Extract the (x, y) coordinate from the center of the cell holding the provided text.  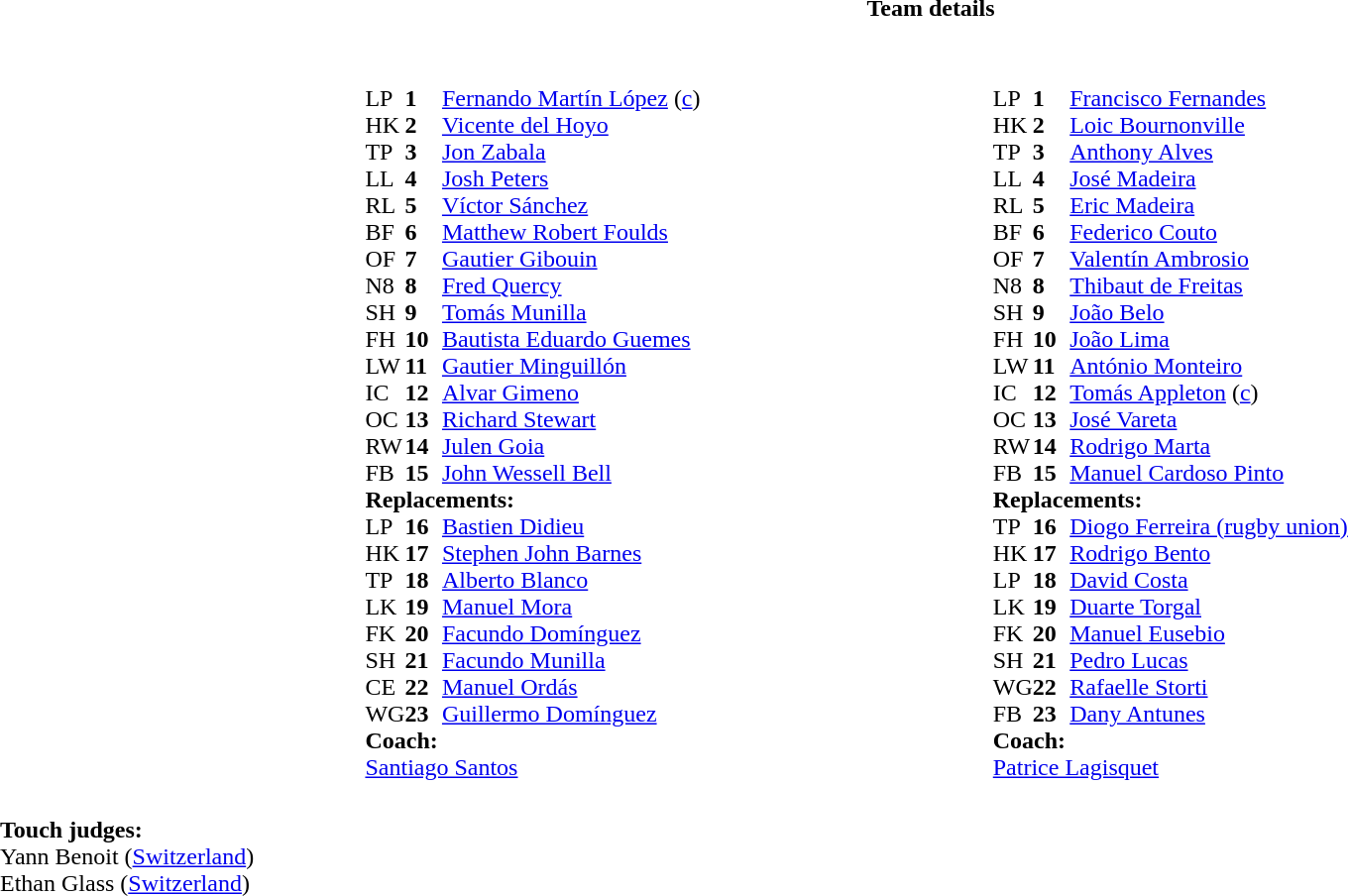
Bautista Eduardo Guemes (571, 339)
Duarte Torgal (1209, 607)
Guillermo Domínguez (571, 714)
Loic Bournonville (1209, 125)
Josh Peters (571, 178)
Diogo Ferreira (rugby union) (1209, 527)
José Madeira (1209, 178)
Alberto Blanco (571, 581)
João Belo (1209, 313)
Richard Stewart (571, 420)
Víctor Sánchez (571, 206)
John Wessell Bell (571, 474)
Anthony Alves (1209, 153)
João Lima (1209, 339)
Thibaut de Freitas (1209, 285)
Manuel Eusebio (1209, 634)
Pedro Lucas (1209, 660)
Manuel Cardoso Pinto (1209, 474)
Federico Couto (1209, 232)
Valentín Ambrosio (1209, 260)
Dany Antunes (1209, 714)
Fernando Martín López (c) (571, 99)
Manuel Ordás (571, 688)
Eric Madeira (1209, 206)
Rodrigo Bento (1209, 553)
Rodrigo Marta (1209, 446)
Santiago Santos (532, 767)
CE (385, 688)
Tomás Munilla (571, 313)
Facundo Munilla (571, 660)
Vicente del Hoyo (571, 125)
Gautier Minguillón (571, 367)
Facundo Domínguez (571, 634)
Fred Quercy (571, 285)
Rafaelle Storti (1209, 688)
António Monteiro (1209, 367)
Matthew Robert Foulds (571, 232)
Alvar Gimeno (571, 392)
Tomás Appleton (c) (1209, 392)
José Vareta (1209, 420)
Patrice Lagisquet (1171, 767)
Bastien Didieu (571, 527)
Francisco Fernandes (1209, 99)
Gautier Gibouin (571, 260)
David Costa (1209, 581)
Stephen John Barnes (571, 553)
Julen Goia (571, 446)
Jon Zabala (571, 153)
Manuel Mora (571, 607)
